For the text-containing cell, return its midpoint in [x, y] coordinate format. 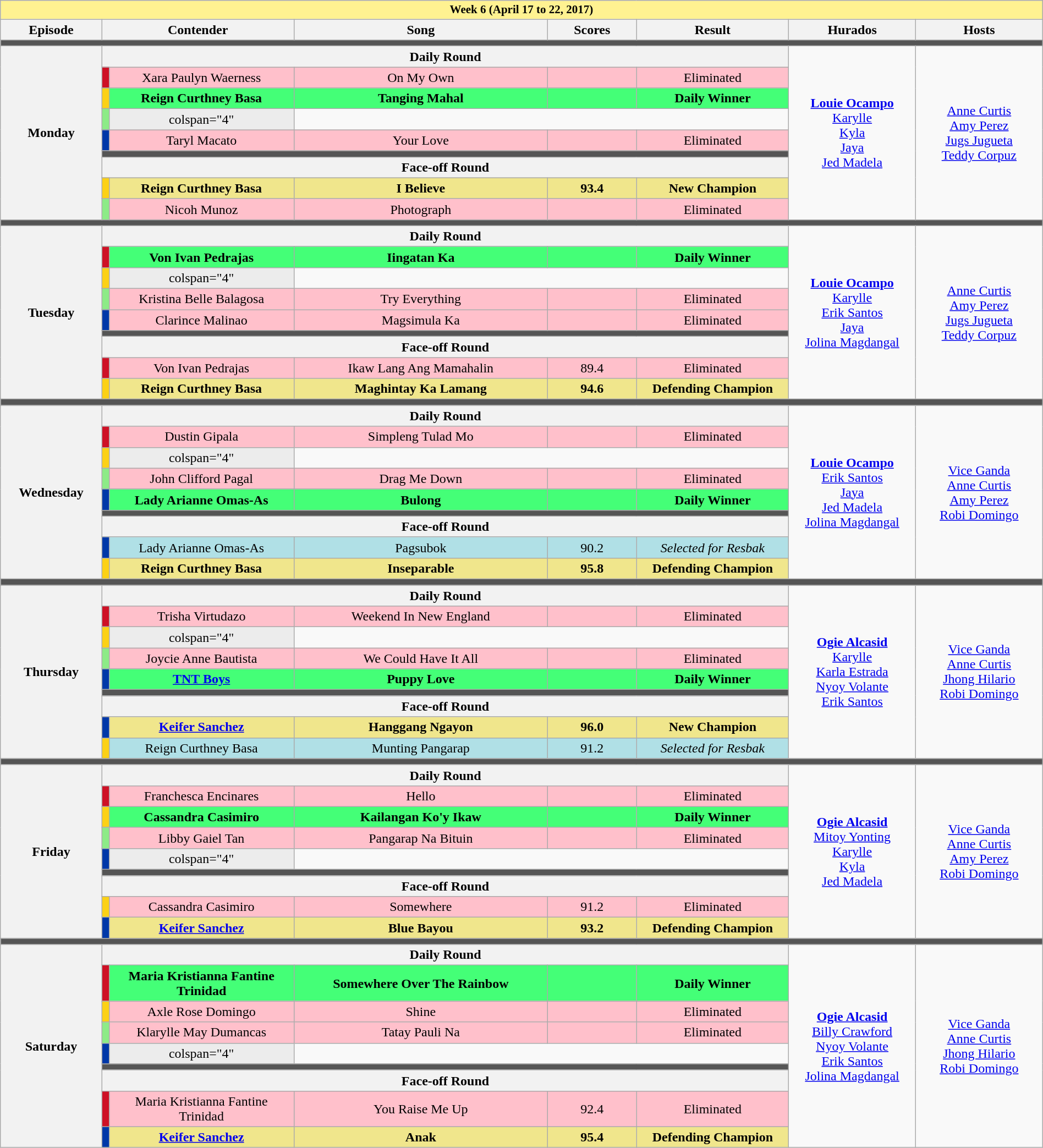
Saturday [52, 1046]
Axle Rose Domingo [201, 1012]
Clarince Malinao [201, 320]
Kailangan Ko'y Ikaw [420, 817]
Ogie AlcasidMitoy YontingKarylleKylaJed Madela [853, 852]
John Clifford Pagal [201, 479]
96.0 [592, 727]
Dustin Gipala [201, 437]
Kristina Belle Balagosa [201, 299]
Tanging Mahal [420, 98]
Weekend In New England [420, 617]
Monday [52, 133]
Contender [198, 30]
Pagsubok [420, 547]
Blue Bayou [420, 928]
Photograph [420, 209]
Joycie Anne Bautista [201, 658]
Louie OcampoErik SantosJayaJed MadelaJolina Magdangal [853, 492]
TNT Boys [201, 679]
Hello [420, 796]
Drag Me Down [420, 479]
Magsimula Ka [420, 320]
95.8 [592, 569]
I Believe [420, 188]
95.4 [592, 1137]
Tuesday [52, 312]
89.4 [592, 368]
Inseparable [420, 569]
Hosts [979, 30]
Song [420, 30]
93.4 [592, 188]
Klarylle May Dumancas [201, 1032]
93.2 [592, 928]
Thursday [52, 672]
Ogie AlcasidBilly CrawfordNyoy VolanteErik SantosJolina Magdangal [853, 1046]
Munting Pangarap [420, 748]
Puppy Love [420, 679]
Louie OcampoKarylleErik SantosJayaJolina Magdangal [853, 312]
Your Love [420, 140]
Try Everything [420, 299]
Result [713, 30]
Xara Paulyn Waerness [201, 78]
Louie OcampoKarylleKylaJayaJed Madela [853, 133]
Somewhere [420, 907]
Ogie AlcasidKarylleKarla EstradaNyoy VolanteErik Santos [853, 672]
Bulong [420, 499]
Tatay Pauli Na [420, 1032]
Episode [52, 30]
Simpleng Tulad Mo [420, 437]
Friday [52, 852]
Nicoh Munoz [201, 209]
We Could Have It All [420, 658]
Somewhere Over The Rainbow [420, 984]
Taryl Macato [201, 140]
Pangarap Na Bituin [420, 838]
Libby Gaiel Tan [201, 838]
Trisha Virtudazo [201, 617]
Wednesday [52, 492]
Franchesca Encinares [201, 796]
90.2 [592, 547]
Maghintay Ka Lamang [420, 389]
Week 6 (April 17 to 22, 2017) [521, 10]
Anak [420, 1137]
Shine [420, 1012]
92.4 [592, 1109]
On My Own [420, 78]
94.6 [592, 389]
You Raise Me Up [420, 1109]
Hanggang Ngayon [420, 727]
Iingatan Ka [420, 257]
Hurados [853, 30]
Scores [592, 30]
Ikaw Lang Ang Mamahalin [420, 368]
